Return [X, Y] of the center of cell containing provided text 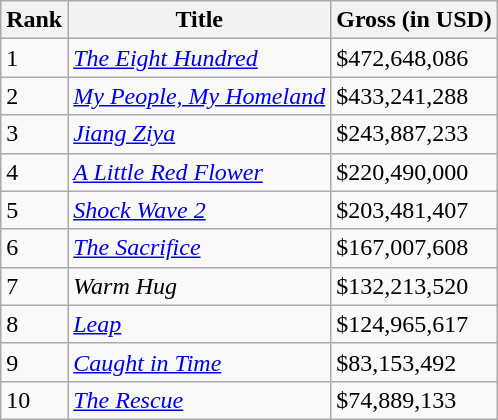
The Sacrifice [200, 248]
4 [34, 172]
$243,887,233 [414, 134]
Warm Hug [200, 286]
Jiang Ziya [200, 134]
The Rescue [200, 400]
Title [200, 20]
$83,153,492 [414, 362]
1 [34, 58]
9 [34, 362]
6 [34, 248]
$220,490,000 [414, 172]
5 [34, 210]
$167,007,608 [414, 248]
$132,213,520 [414, 286]
10 [34, 400]
2 [34, 96]
Gross (in USD) [414, 20]
$124,965,617 [414, 324]
3 [34, 134]
Shock Wave 2 [200, 210]
$472,648,086 [414, 58]
$203,481,407 [414, 210]
Leap [200, 324]
$433,241,288 [414, 96]
A Little Red Flower [200, 172]
$74,889,133 [414, 400]
My People, My Homeland [200, 96]
Caught in Time [200, 362]
The Eight Hundred [200, 58]
7 [34, 286]
8 [34, 324]
Rank [34, 20]
